Pinpoint the cell where the given text exists, returning its [x, y] midpoint coordinate. 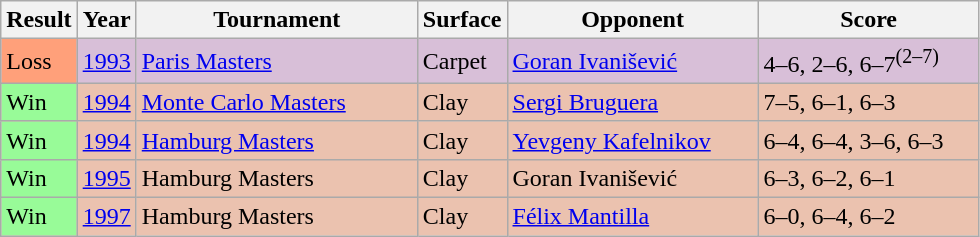
Sergi Bruguera [632, 102]
Surface [462, 20]
1997 [106, 217]
Loss [39, 62]
Monte Carlo Masters [276, 102]
Score [868, 20]
Year [106, 20]
1995 [106, 178]
Félix Mantilla [632, 217]
Yevgeny Kafelnikov [632, 140]
6–4, 6–4, 3–6, 6–3 [868, 140]
6–0, 6–4, 6–2 [868, 217]
1993 [106, 62]
Result [39, 20]
Opponent [632, 20]
Carpet [462, 62]
Paris Masters [276, 62]
7–5, 6–1, 6–3 [868, 102]
4–6, 2–6, 6–7(2–7) [868, 62]
Tournament [276, 20]
6–3, 6–2, 6–1 [868, 178]
